Capture the cell that displays the provided text and extract its [x, y] central coordinate. 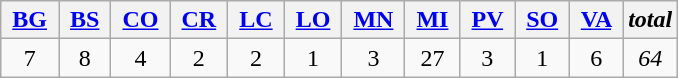
27 [432, 58]
BS [84, 20]
VA [596, 20]
LO [313, 20]
8 [84, 58]
PV [488, 20]
CR [199, 20]
64 [650, 58]
7 [30, 58]
BG [30, 20]
MN [374, 20]
6 [596, 58]
total [650, 20]
4 [140, 58]
MI [432, 20]
CO [140, 20]
SO [542, 20]
LC [256, 20]
